Return the [X, Y] coordinate for the center point of the cell that contains the specified text.  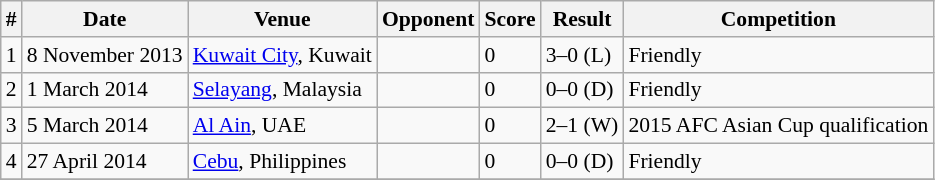
2 [12, 90]
Kuwait City, Kuwait [282, 55]
1 [12, 55]
3–0 (L) [582, 55]
Venue [282, 19]
2–1 (W) [582, 126]
Al Ain, UAE [282, 126]
Opponent [428, 19]
Cebu, Philippines [282, 162]
# [12, 19]
2015 AFC Asian Cup qualification [778, 126]
Date [105, 19]
8 November 2013 [105, 55]
5 March 2014 [105, 126]
4 [12, 162]
Score [510, 19]
27 April 2014 [105, 162]
1 March 2014 [105, 90]
Competition [778, 19]
Result [582, 19]
Selayang, Malaysia [282, 90]
3 [12, 126]
